Detect which cell encompasses the target text, then output its (X, Y) center coordinate. 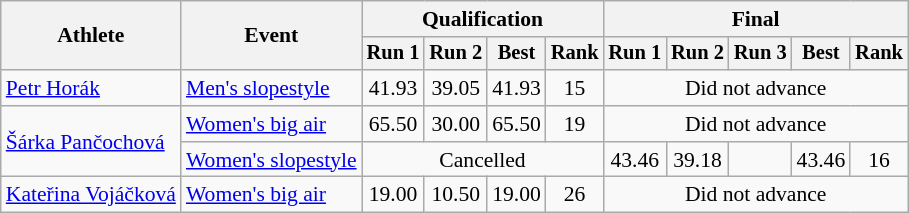
Final (755, 19)
Event (272, 36)
Athlete (91, 36)
39.05 (456, 88)
Run 3 (760, 54)
10.50 (456, 195)
19 (575, 124)
16 (879, 160)
Women's slopestyle (272, 160)
Cancelled (483, 160)
Qualification (483, 19)
Šárka Pančochová (91, 142)
Men's slopestyle (272, 88)
15 (575, 88)
26 (575, 195)
30.00 (456, 124)
Petr Horák (91, 88)
Kateřina Vojáčková (91, 195)
39.18 (698, 160)
